Detect which cell encompasses the target text, then output its (X, Y) center coordinate. 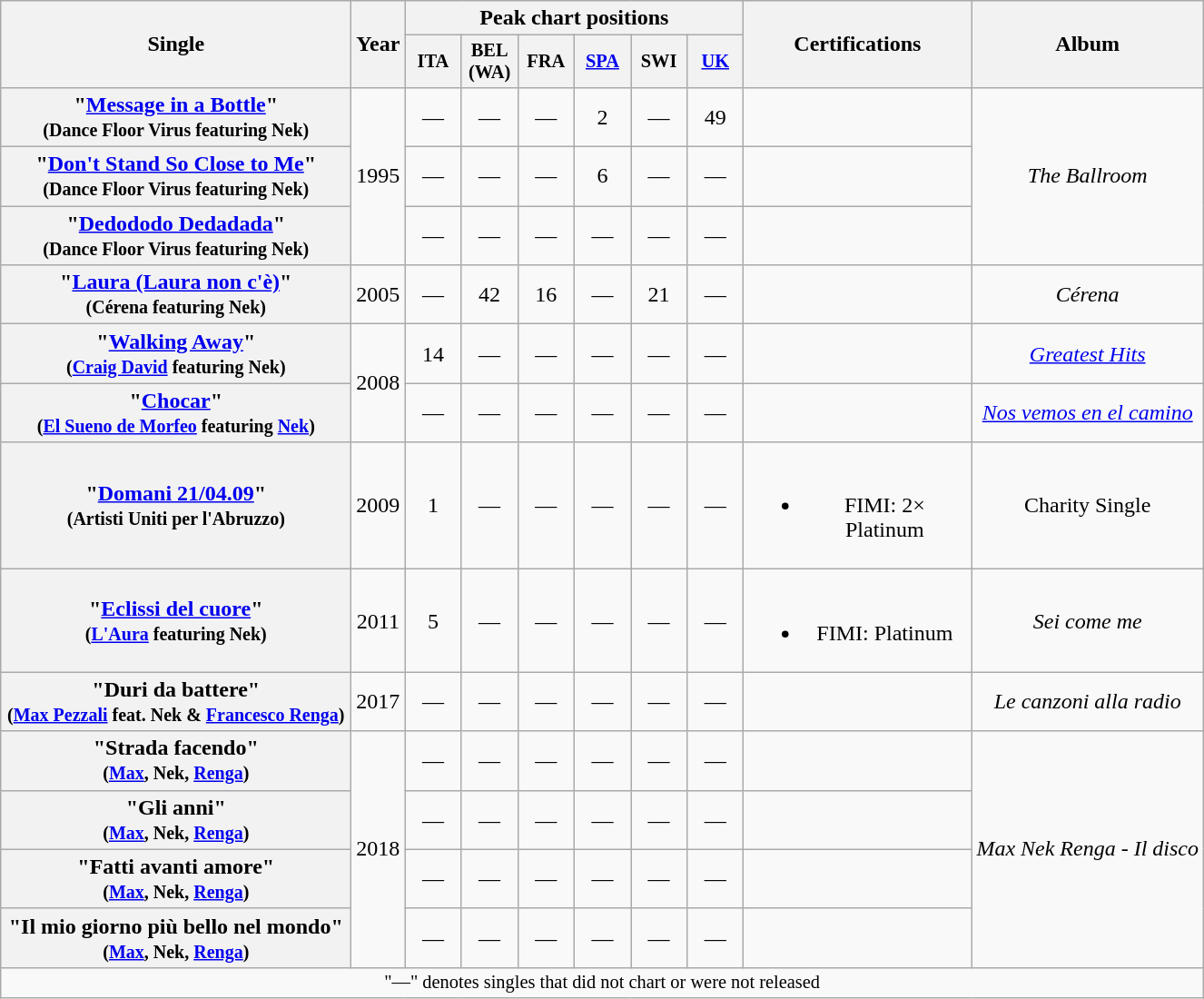
2018 (378, 849)
2 (602, 116)
FIMI: Platinum (857, 621)
The Ballroom (1088, 176)
Greatest Hits (1088, 354)
2009 (378, 506)
1995 (378, 176)
2005 (378, 294)
Peak chart positions (574, 18)
2011 (378, 621)
"Eclissi del cuore"(L'Aura featuring Nek) (176, 621)
6 (602, 176)
"—" denotes singles that did not chart or were not released (603, 983)
UK (715, 62)
SPA (602, 62)
Album (1088, 45)
"Dedododo Dedadada"(Dance Floor Virus featuring Nek) (176, 236)
FIMI: 2× Platinum (857, 506)
Charity Single (1088, 506)
1 (433, 506)
BEL(WA) (489, 62)
"Domani 21/04.09"(Artisti Uniti per l'Abruzzo) (176, 506)
SWI (658, 62)
Single (176, 45)
5 (433, 621)
"Fatti avanti amore"(Max, Nek, Renga) (176, 879)
Year (378, 45)
"Laura (Laura non c'è)"(Cérena featuring Nek) (176, 294)
Sei come me (1088, 621)
"Message in a Bottle"(Dance Floor Virus featuring Nek) (176, 116)
Le canzoni alla radio (1088, 701)
"Strada facendo"(Max, Nek, Renga) (176, 761)
2008 (378, 383)
2017 (378, 701)
FRA (546, 62)
"Walking Away"(Craig David featuring Nek) (176, 354)
"Gli anni"(Max, Nek, Renga) (176, 819)
49 (715, 116)
ITA (433, 62)
"Chocar"(El Sueno de Morfeo featuring Nek) (176, 412)
42 (489, 294)
Certifications (857, 45)
Cérena (1088, 294)
Nos vemos en el camino (1088, 412)
21 (658, 294)
"Don't Stand So Close to Me"(Dance Floor Virus featuring Nek) (176, 176)
"Duri da battere"(Max Pezzali feat. Nek & Francesco Renga) (176, 701)
"Il mio giorno più bello nel mondo"(Max, Nek, Renga) (176, 937)
16 (546, 294)
14 (433, 354)
Max Nek Renga - Il disco (1088, 849)
